For the text-containing cell, return its midpoint in [x, y] coordinate format. 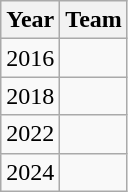
2022 [30, 134]
2016 [30, 58]
Team [94, 20]
Year [30, 20]
2024 [30, 172]
2018 [30, 96]
